Identify which cell holds the provided text, then report its (x, y) central coordinate. 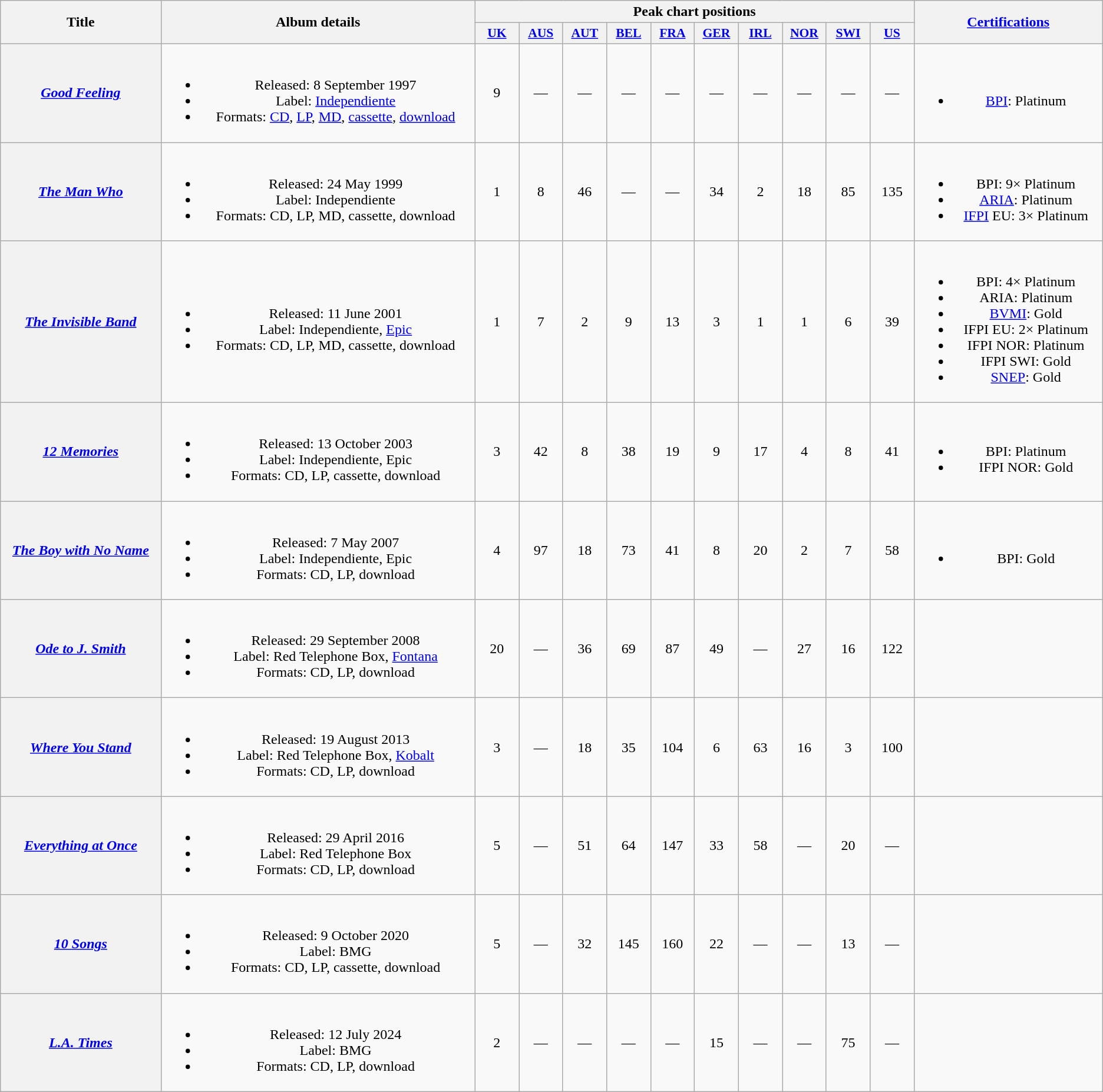
The Boy with No Name (81, 550)
49 (716, 649)
BPI: 9× PlatinumARIA: PlatinumIFPI EU: 3× Platinum (1008, 192)
64 (629, 846)
46 (584, 192)
147 (673, 846)
10 Songs (81, 944)
19 (673, 452)
75 (848, 1043)
The Invisible Band (81, 322)
35 (629, 747)
85 (848, 192)
135 (892, 192)
Released: 9 October 2020Label: BMGFormats: CD, LP, cassette, download (318, 944)
Everything at Once (81, 846)
17 (760, 452)
Ode to J. Smith (81, 649)
BEL (629, 34)
100 (892, 747)
US (892, 34)
122 (892, 649)
BPI: 4× PlatinumARIA: PlatinumBVMI: GoldIFPI EU: 2× PlatinumIFPI NOR: PlatinumIFPI SWI: GoldSNEP: Gold (1008, 322)
SWI (848, 34)
27 (805, 649)
73 (629, 550)
Released: 29 September 2008Label: Red Telephone Box, FontanaFormats: CD, LP, download (318, 649)
42 (541, 452)
Album details (318, 22)
69 (629, 649)
33 (716, 846)
Certifications (1008, 22)
Released: 11 June 2001Label: Independiente, EpicFormats: CD, LP, MD, cassette, download (318, 322)
38 (629, 452)
12 Memories (81, 452)
Peak chart positions (694, 12)
Released: 8 September 1997Label: IndependienteFormats: CD, LP, MD, cassette, download (318, 93)
FRA (673, 34)
22 (716, 944)
97 (541, 550)
32 (584, 944)
Where You Stand (81, 747)
87 (673, 649)
GER (716, 34)
Released: 29 April 2016Label: Red Telephone BoxFormats: CD, LP, download (318, 846)
Released: 7 May 2007Label: Independiente, EpicFormats: CD, LP, download (318, 550)
Title (81, 22)
BPI: PlatinumIFPI NOR: Gold (1008, 452)
Released: 19 August 2013Label: Red Telephone Box, KobaltFormats: CD, LP, download (318, 747)
Released: 13 October 2003Label: Independiente, EpicFormats: CD, LP, cassette, download (318, 452)
145 (629, 944)
Released: 12 July 2024Label: BMGFormats: CD, LP, download (318, 1043)
104 (673, 747)
160 (673, 944)
34 (716, 192)
AUT (584, 34)
BPI: Platinum (1008, 93)
L.A. Times (81, 1043)
NOR (805, 34)
63 (760, 747)
IRL (760, 34)
Released: 24 May 1999Label: IndependienteFormats: CD, LP, MD, cassette, download (318, 192)
The Man Who (81, 192)
39 (892, 322)
AUS (541, 34)
Good Feeling (81, 93)
51 (584, 846)
15 (716, 1043)
36 (584, 649)
BPI: Gold (1008, 550)
UK (497, 34)
